From the cell containing the given text, extract its center point as (x, y) coordinate. 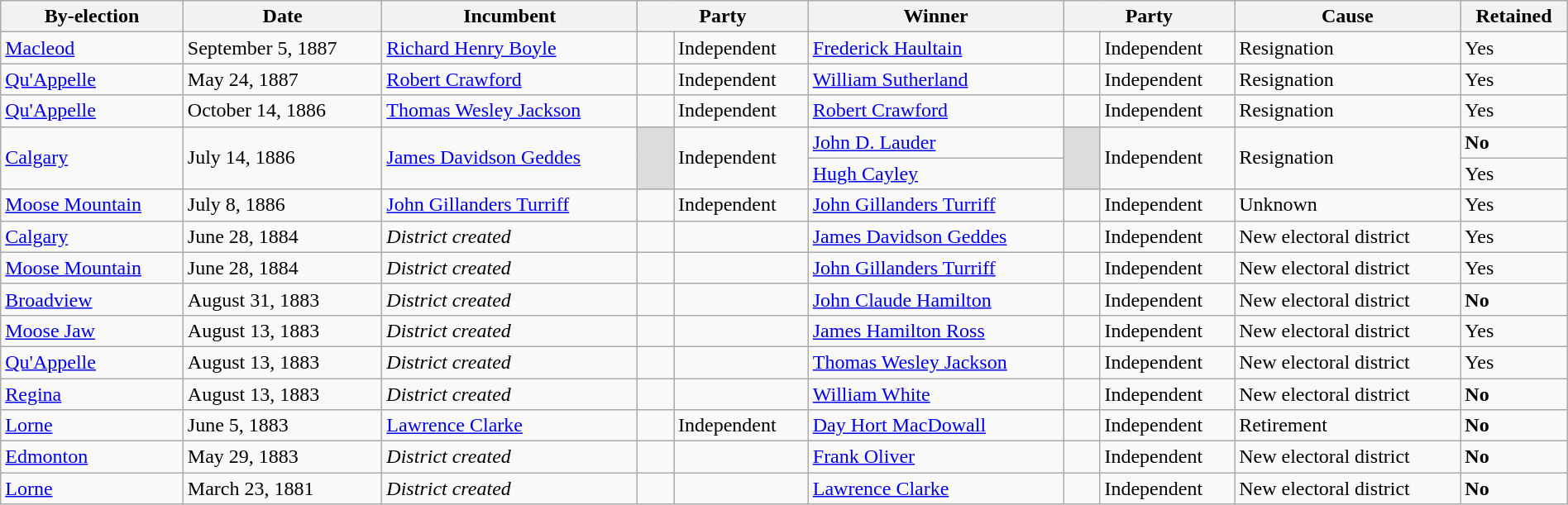
July 8, 1886 (283, 205)
By-election (93, 17)
September 5, 1887 (283, 48)
Edmonton (93, 457)
Macleod (93, 48)
Winner (936, 17)
Broadview (93, 299)
Frederick Haultain (936, 48)
Unknown (1348, 205)
William Sutherland (936, 79)
Date (283, 17)
James Hamilton Ross (936, 331)
May 24, 1887 (283, 79)
John Claude Hamilton (936, 299)
Moose Jaw (93, 331)
Retained (1513, 17)
Cause (1348, 17)
John D. Lauder (936, 142)
July 14, 1886 (283, 158)
Regina (93, 394)
Incumbent (509, 17)
Richard Henry Boyle (509, 48)
Retirement (1348, 426)
March 23, 1881 (283, 488)
October 14, 1886 (283, 111)
August 31, 1883 (283, 299)
Frank Oliver (936, 457)
June 5, 1883 (283, 426)
May 29, 1883 (283, 457)
Hugh Cayley (936, 174)
William White (936, 394)
Day Hort MacDowall (936, 426)
